Determine the [x, y] coordinate at the center of the cell enclosing the given text.  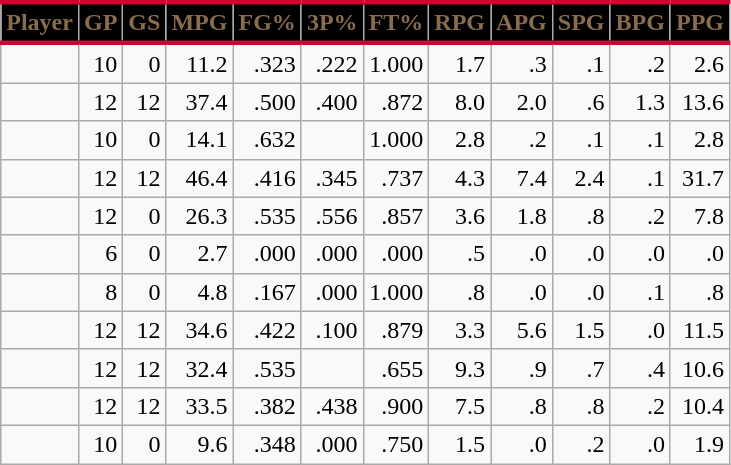
9.6 [200, 444]
1.9 [700, 444]
8 [100, 292]
FG% [267, 22]
.422 [267, 330]
.857 [396, 216]
4.8 [200, 292]
.500 [267, 102]
RPG [460, 22]
7.8 [700, 216]
46.4 [200, 178]
32.4 [200, 368]
.323 [267, 63]
.6 [581, 102]
9.3 [460, 368]
GS [144, 22]
1.3 [640, 102]
13.6 [700, 102]
10.4 [700, 406]
.4 [640, 368]
.900 [396, 406]
37.4 [200, 102]
10.6 [700, 368]
2.0 [522, 102]
.345 [332, 178]
31.7 [700, 178]
BPG [640, 22]
.382 [267, 406]
MPG [200, 22]
.416 [267, 178]
7.5 [460, 406]
.438 [332, 406]
5.6 [522, 330]
6 [100, 254]
3.3 [460, 330]
.872 [396, 102]
.9 [522, 368]
26.3 [200, 216]
.167 [267, 292]
GP [100, 22]
1.8 [522, 216]
.400 [332, 102]
8.0 [460, 102]
.7 [581, 368]
.348 [267, 444]
33.5 [200, 406]
.655 [396, 368]
SPG [581, 22]
PPG [700, 22]
7.4 [522, 178]
34.6 [200, 330]
.750 [396, 444]
APG [522, 22]
3.6 [460, 216]
1.7 [460, 63]
11.2 [200, 63]
.632 [267, 140]
2.4 [581, 178]
14.1 [200, 140]
2.6 [700, 63]
3P% [332, 22]
2.7 [200, 254]
.3 [522, 63]
4.3 [460, 178]
Player [40, 22]
.556 [332, 216]
.100 [332, 330]
.222 [332, 63]
.879 [396, 330]
.737 [396, 178]
FT% [396, 22]
.5 [460, 254]
11.5 [700, 330]
